Scan for the cell matching the given text and deliver its (x, y) coordinate at center. 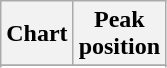
Peakposition (119, 34)
Chart (37, 34)
